Pinpoint the cell where the given text exists, returning its (x, y) midpoint coordinate. 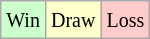
Loss (126, 20)
Draw (72, 20)
Win (24, 20)
